Locate the cell with the specified text and output its (x, y) center coordinate. 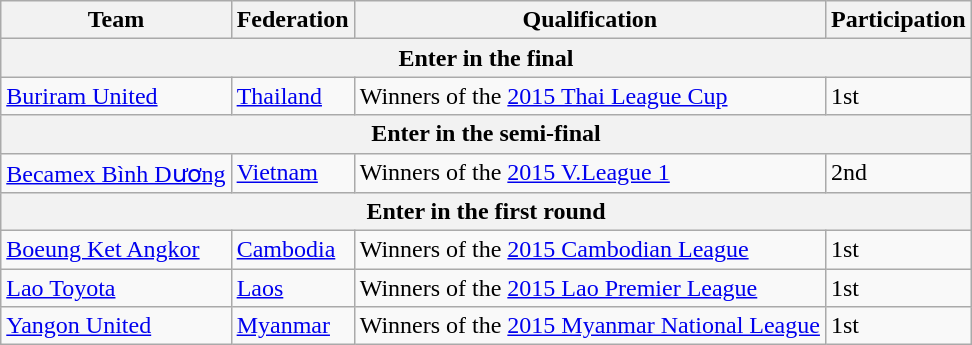
Enter in the semi-final (486, 134)
Federation (292, 20)
Boeung Ket Angkor (116, 250)
Participation (898, 20)
Vietnam (292, 173)
Yangon United (116, 326)
Team (116, 20)
Enter in the first round (486, 212)
Buriram United (116, 96)
Winners of the 2015 V.League 1 (590, 173)
Laos (292, 288)
Qualification (590, 20)
Winners of the 2015 Myanmar National League (590, 326)
Cambodia (292, 250)
2nd (898, 173)
Thailand (292, 96)
Winners of the 2015 Lao Premier League (590, 288)
Winners of the 2015 Thai League Cup (590, 96)
Winners of the 2015 Cambodian League (590, 250)
Enter in the final (486, 58)
Lao Toyota (116, 288)
Becamex Bình Dương (116, 173)
Myanmar (292, 326)
